For the text-containing cell, return its midpoint in (X, Y) coordinate format. 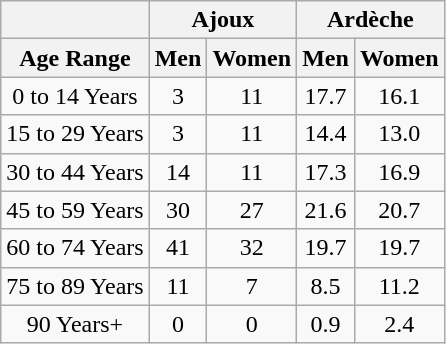
15 to 29 Years (75, 134)
7 (252, 286)
8.5 (326, 286)
90 Years+ (75, 324)
14.4 (326, 134)
Ardèche (370, 20)
14 (178, 172)
Age Range (75, 58)
16.1 (399, 96)
30 to 44 Years (75, 172)
13.0 (399, 134)
21.6 (326, 210)
0 to 14 Years (75, 96)
32 (252, 248)
0.9 (326, 324)
17.3 (326, 172)
Ajoux (222, 20)
20.7 (399, 210)
75 to 89 Years (75, 286)
11.2 (399, 286)
16.9 (399, 172)
60 to 74 Years (75, 248)
45 to 59 Years (75, 210)
41 (178, 248)
30 (178, 210)
27 (252, 210)
2.4 (399, 324)
17.7 (326, 96)
